Pinpoint the cell where the given text exists, returning its (X, Y) midpoint coordinate. 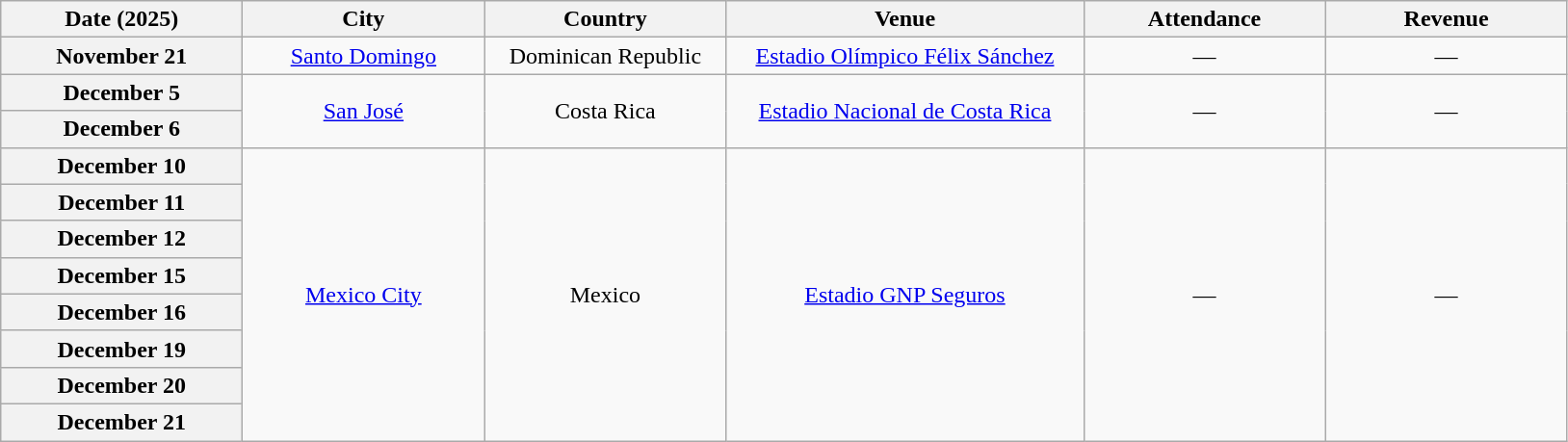
City (364, 19)
Venue (905, 19)
Estadio GNP Seguros (905, 294)
Date (2025) (121, 19)
San José (364, 111)
December 5 (121, 92)
December 6 (121, 129)
December 12 (121, 239)
December 10 (121, 166)
Attendance (1204, 19)
December 21 (121, 422)
Costa Rica (605, 111)
Estadio Olímpico Félix Sánchez (905, 56)
Dominican Republic (605, 56)
Estadio Nacional de Costa Rica (905, 111)
December 11 (121, 202)
November 21 (121, 56)
December 16 (121, 312)
December 20 (121, 385)
December 19 (121, 349)
December 15 (121, 275)
Santo Domingo (364, 56)
Mexico (605, 294)
Revenue (1447, 19)
Mexico City (364, 294)
Country (605, 19)
